Identify which cell holds the provided text, then report its [X, Y] central coordinate. 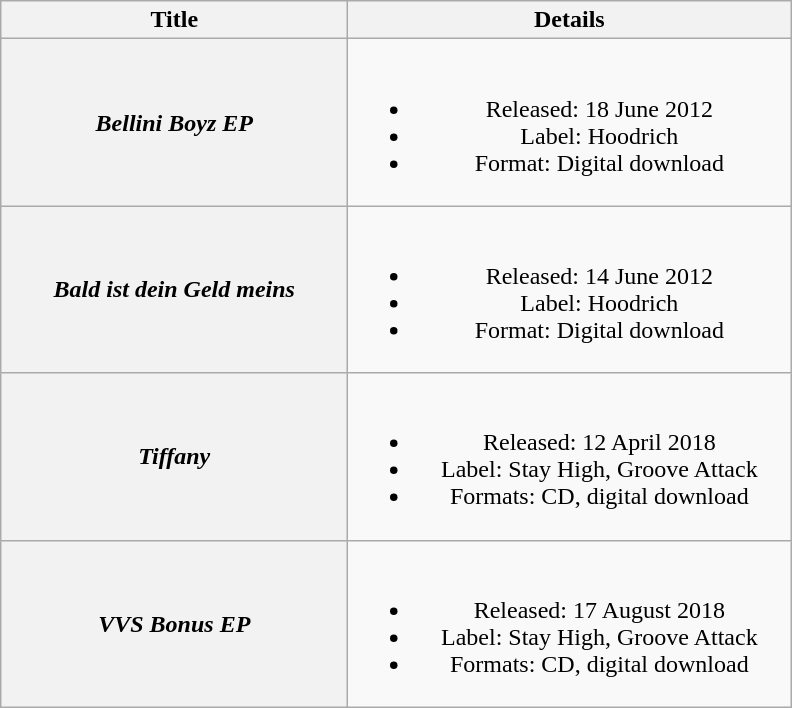
VVS Bonus EP [174, 624]
Tiffany [174, 456]
Released: 14 June 2012Label: HoodrichFormat: Digital download [570, 290]
Title [174, 20]
Bald ist dein Geld meins [174, 290]
Released: 18 June 2012Label: HoodrichFormat: Digital download [570, 122]
Released: 17 August 2018Label: Stay High, Groove AttackFormats: CD, digital download [570, 624]
Details [570, 20]
Bellini Boyz EP [174, 122]
Released: 12 April 2018Label: Stay High, Groove AttackFormats: CD, digital download [570, 456]
